Identify which cell holds the provided text, then report its (x, y) central coordinate. 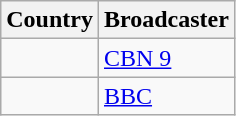
CBN 9 (166, 58)
Broadcaster (166, 20)
Country (50, 20)
BBC (166, 96)
